Extract the (x, y) coordinate from the center of the cell holding the provided text.  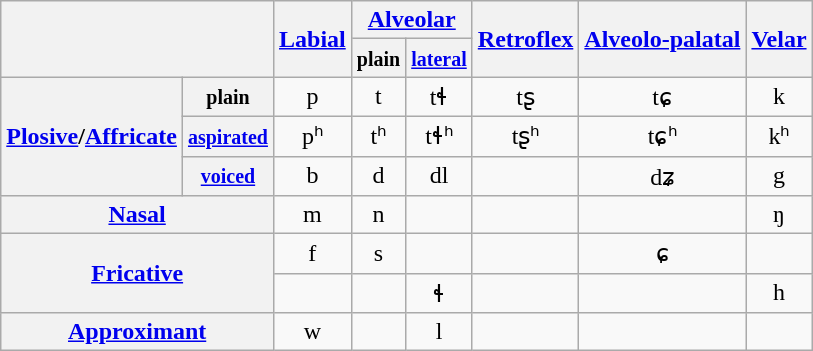
tɕ (662, 97)
Nasal (138, 215)
ɕ (662, 254)
Velar (779, 39)
Alveolo-palatal (662, 39)
n (378, 215)
Alveolar (412, 20)
b (312, 176)
pʰ (312, 136)
Plosive/Affricate (92, 136)
t (378, 97)
k (779, 97)
h (779, 293)
Retroflex (526, 39)
m (312, 215)
tɬ (440, 97)
Approximant (138, 332)
ɬ (440, 293)
tʂʰ (526, 136)
tʰ (378, 136)
tʂ (526, 97)
kʰ (779, 136)
ŋ (779, 215)
dʑ (662, 176)
aspirated (228, 136)
tɕʰ (662, 136)
voiced (228, 176)
w (312, 332)
f (312, 254)
d (378, 176)
dl (440, 176)
l (440, 332)
s (378, 254)
tɬʰ (440, 136)
g (779, 176)
Labial (312, 39)
Fricative (138, 274)
p (312, 97)
lateral (440, 58)
